Output the (x, y) coordinate of the center of the cell containing the given text.  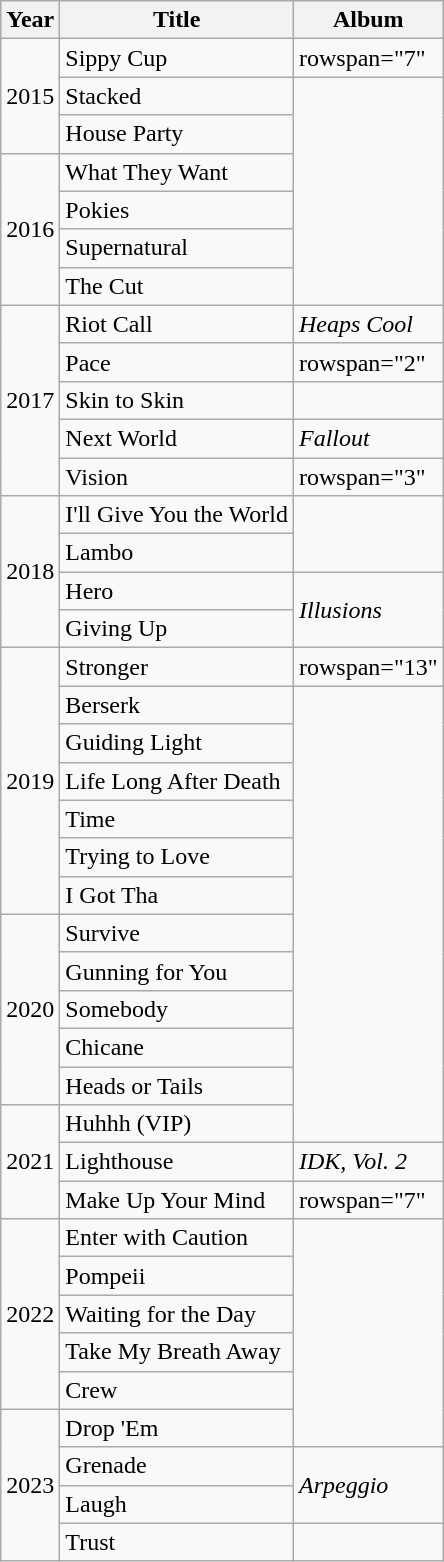
Lambo (177, 553)
Drop 'Em (177, 1428)
Chicane (177, 1047)
Huhhh (VIP) (177, 1124)
2015 (30, 96)
I'll Give You the World (177, 515)
Lighthouse (177, 1162)
IDK, Vol. 2 (369, 1162)
2020 (30, 1009)
Time (177, 819)
Laugh (177, 1504)
Skin to Skin (177, 400)
2021 (30, 1162)
Pompeii (177, 1276)
2018 (30, 572)
Giving Up (177, 629)
Illusions (369, 610)
Sippy Cup (177, 58)
Next World (177, 438)
2017 (30, 400)
Life Long After Death (177, 781)
Stronger (177, 667)
Survive (177, 933)
Somebody (177, 1009)
Pace (177, 362)
Take My Breath Away (177, 1352)
rowspan="3" (369, 477)
Year (30, 20)
rowspan="2" (369, 362)
Trust (177, 1542)
2023 (30, 1485)
Gunning for You (177, 971)
House Party (177, 134)
Vision (177, 477)
Title (177, 20)
Guiding Light (177, 743)
2016 (30, 229)
Trying to Love (177, 857)
Make Up Your Mind (177, 1200)
Album (369, 20)
2019 (30, 781)
Berserk (177, 705)
Grenade (177, 1466)
Fallout (369, 438)
Waiting for the Day (177, 1314)
What They Want (177, 172)
I Got Tha (177, 895)
The Cut (177, 286)
rowspan="13" (369, 667)
Arpeggio (369, 1485)
Hero (177, 591)
Heads or Tails (177, 1085)
Enter with Caution (177, 1238)
Riot Call (177, 324)
Supernatural (177, 248)
Pokies (177, 210)
Heaps Cool (369, 324)
Stacked (177, 96)
Crew (177, 1390)
2022 (30, 1314)
